Return the [X, Y] coordinate for the center point of the cell that contains the specified text.  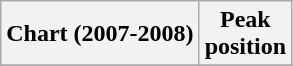
Peakposition [245, 34]
Chart (2007-2008) [100, 34]
